Locate the cell with the specified text and output its (x, y) center coordinate. 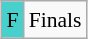
F (12, 20)
Finals (56, 20)
